From the cell containing the given text, extract its center point as (X, Y) coordinate. 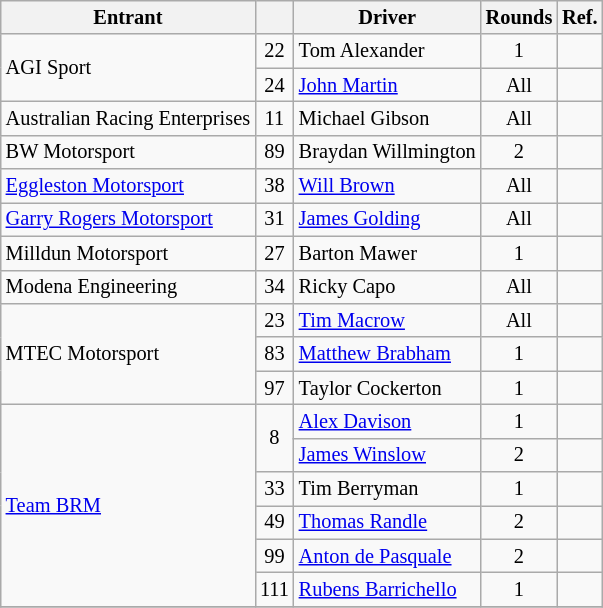
Eggleston Motorsport (128, 186)
Tom Alexander (388, 51)
89 (274, 152)
Driver (388, 17)
Will Brown (388, 186)
Entrant (128, 17)
Michael Gibson (388, 118)
Rounds (520, 17)
Ref. (580, 17)
Garry Rogers Motorsport (128, 219)
Tim Macrow (388, 320)
MTEC Motorsport (128, 354)
James Winslow (388, 455)
49 (274, 522)
AGI Sport (128, 68)
John Martin (388, 85)
Barton Mawer (388, 253)
Modena Engineering (128, 287)
Tim Berryman (388, 489)
Milldun Motorsport (128, 253)
11 (274, 118)
Australian Racing Enterprises (128, 118)
111 (274, 589)
8 (274, 438)
33 (274, 489)
Braydan Willmington (388, 152)
38 (274, 186)
James Golding (388, 219)
99 (274, 556)
22 (274, 51)
Alex Davison (388, 421)
83 (274, 354)
27 (274, 253)
31 (274, 219)
Taylor Cockerton (388, 388)
Anton de Pasquale (388, 556)
Matthew Brabham (388, 354)
97 (274, 388)
BW Motorsport (128, 152)
Team BRM (128, 505)
24 (274, 85)
Ricky Capo (388, 287)
Rubens Barrichello (388, 589)
34 (274, 287)
Thomas Randle (388, 522)
23 (274, 320)
